Return the (X, Y) coordinate for the center point of the cell that contains the specified text.  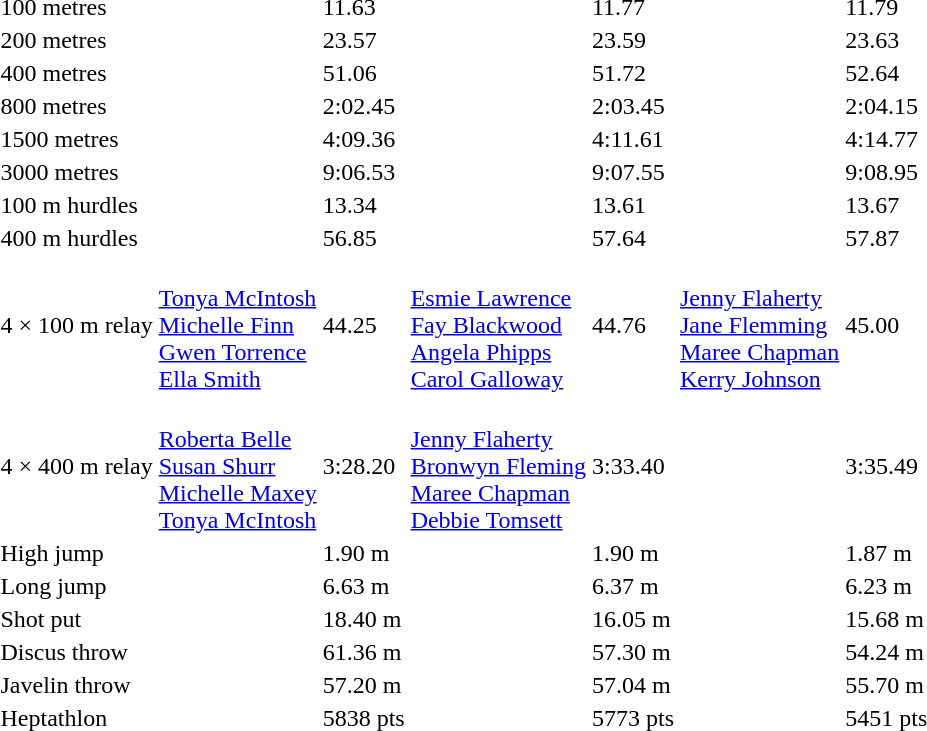
57.30 m (632, 652)
23.59 (632, 40)
61.36 m (364, 652)
9:07.55 (632, 172)
16.05 m (632, 619)
Tonya McIntoshMichelle FinnGwen TorrenceElla Smith (238, 325)
6.63 m (364, 586)
23.57 (364, 40)
13.34 (364, 205)
18.40 m (364, 619)
6.37 m (632, 586)
2:02.45 (364, 106)
13.61 (632, 205)
9:06.53 (364, 172)
51.72 (632, 73)
Roberta BelleSusan ShurrMichelle MaxeyTonya McIntosh (238, 466)
57.04 m (632, 685)
4:11.61 (632, 139)
56.85 (364, 238)
57.64 (632, 238)
51.06 (364, 73)
3:28.20 (364, 466)
44.76 (632, 325)
Esmie LawrenceFay BlackwoodAngela PhippsCarol Galloway (498, 325)
44.25 (364, 325)
4:09.36 (364, 139)
Jenny FlahertyJane FlemmingMaree ChapmanKerry Johnson (759, 325)
57.20 m (364, 685)
3:33.40 (632, 466)
Jenny FlahertyBronwyn FlemingMaree ChapmanDebbie Tomsett (498, 466)
2:03.45 (632, 106)
